Capture the cell that displays the provided text and extract its [x, y] central coordinate. 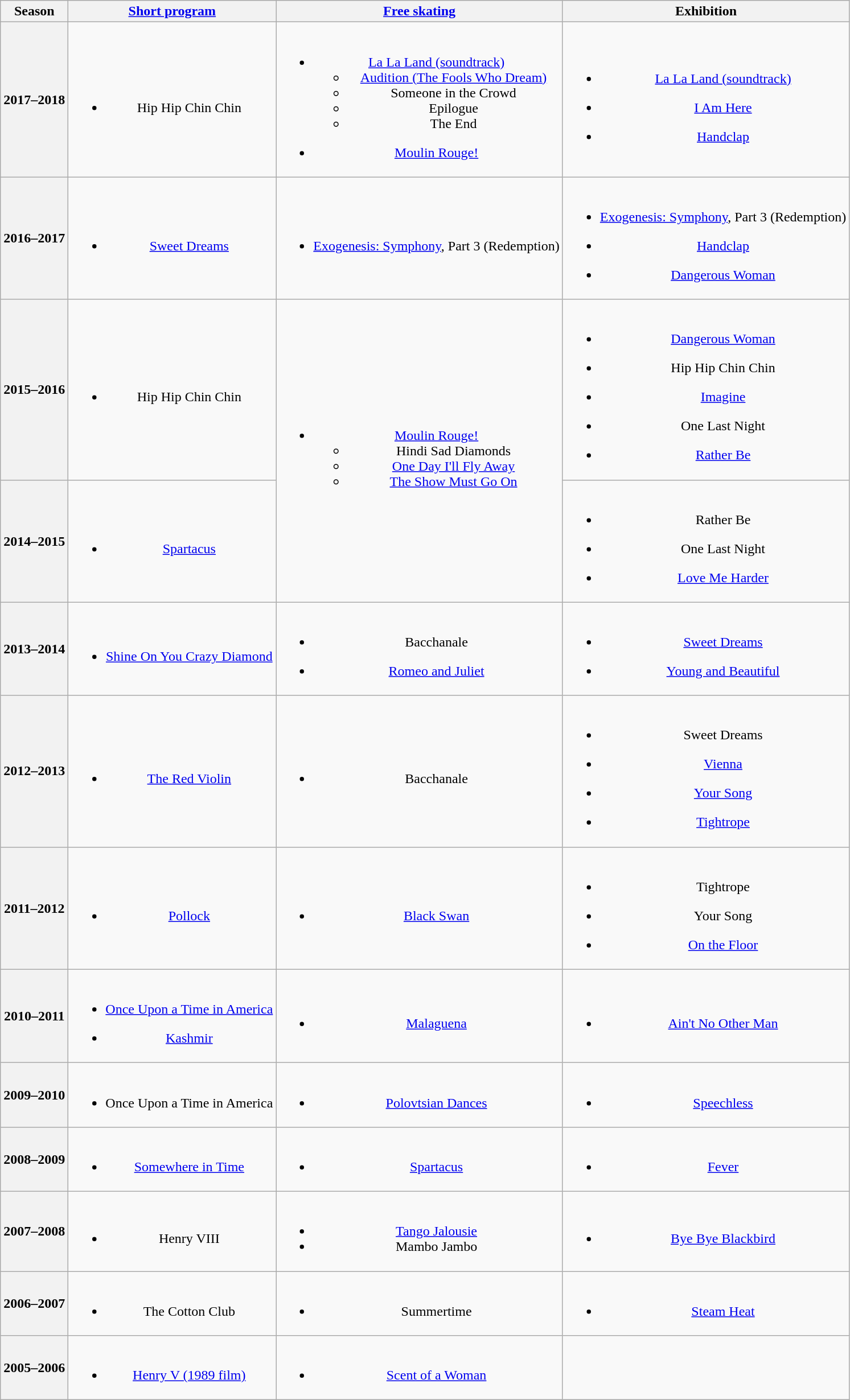
Speechless [706, 1095]
La La Land (soundtrack)Audition (The Fools Who Dream) Someone in the CrowdEpilogueThe End Moulin Rouge! [419, 100]
Once Upon a Time in America [172, 1095]
Malaguena [419, 1016]
Moulin Rouge!Hindi Sad DiamondsOne Day I'll Fly Away The Show Must Go On [419, 451]
Season [34, 11]
Sweet Dreams [172, 238]
Henry VIII [172, 1231]
2012–2013 [34, 771]
Tightrope Your Song On the Floor [706, 908]
Black Swan [419, 908]
La La Land (soundtrack) I Am Here Handclap [706, 100]
Exogenesis: Symphony, Part 3 (Redemption) [419, 238]
Once Upon a Time in America Kashmir [172, 1016]
Dangerous Woman Hip Hip Chin ChinImagine One Last Night Rather Be [706, 389]
Exogenesis: Symphony, Part 3 (Redemption) Handclap Dangerous Woman [706, 238]
Sweet Dreams Vienna Your Song Tightrope [706, 771]
2011–2012 [34, 908]
2013–2014 [34, 649]
Sweet Dreams Young and Beautiful [706, 649]
Ain't No Other Man [706, 1016]
Steam Heat [706, 1303]
Henry V (1989 film) [172, 1368]
Bye Bye Blackbird [706, 1231]
2010–2011 [34, 1016]
2008–2009 [34, 1159]
2017–2018 [34, 100]
Free skating [419, 11]
The Cotton Club [172, 1303]
Shine On You Crazy Diamond [172, 649]
Tango Jalousie Mambo Jambo [419, 1231]
Polovtsian Dances [419, 1095]
Short program [172, 11]
Bacchanale [419, 771]
2009–2010 [34, 1095]
Bacchanale Romeo and Juliet [419, 649]
2015–2016 [34, 389]
Summertime [419, 1303]
2007–2008 [34, 1231]
Scent of a Woman [419, 1368]
2014–2015 [34, 541]
2006–2007 [34, 1303]
Exhibition [706, 11]
Rather Be One Last Night Love Me Harder [706, 541]
Somewhere in Time [172, 1159]
The Red Violin [172, 771]
Pollock [172, 908]
2005–2006 [34, 1368]
Fever [706, 1159]
2016–2017 [34, 238]
